Locate the cell with the specified text and output its (X, Y) center coordinate. 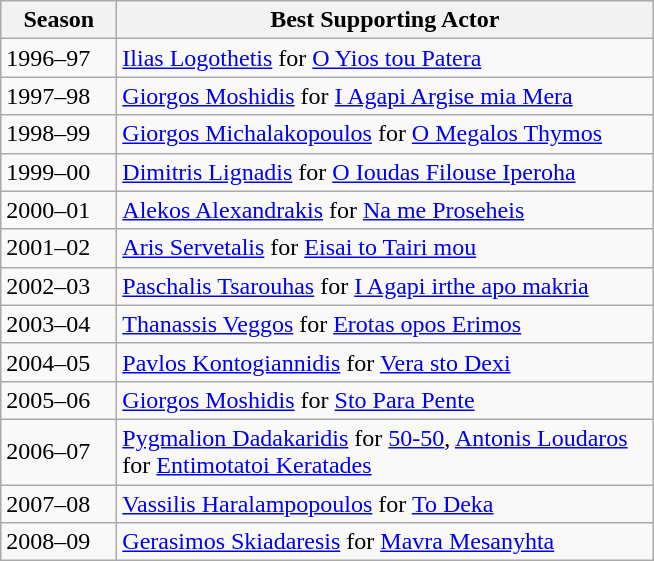
Giorgos Michalakopoulos for O Megalos Thymos (385, 134)
1997–98 (59, 96)
Alekos Alexandrakis for Na me Proseheis (385, 210)
2001–02 (59, 248)
Giorgos Moshidis for Sto Para Pente (385, 400)
Ilias Logothetis for O Yios tou Patera (385, 58)
2000–01 (59, 210)
2005–06 (59, 400)
Aris Servetalis for Eisai to Tairi mou (385, 248)
Thanassis Veggos for Erotas opos Erimos (385, 324)
Season (59, 20)
2008–09 (59, 542)
Giorgos Moshidis for I Agapi Argise mia Mera (385, 96)
Pavlos Kontogiannidis for Vera sto Dexi (385, 362)
2003–04 (59, 324)
2006–07 (59, 452)
1998–99 (59, 134)
Vassilis Haralampopoulos for To Deka (385, 503)
Paschalis Tsarouhas for I Agapi irthe apo makria (385, 286)
2002–03 (59, 286)
2007–08 (59, 503)
Gerasimos Skiadaresis for Mavra Mesanyhta (385, 542)
Best Supporting Actor (385, 20)
Dimitris Lignadis for O Ioudas Filouse Iperoha (385, 172)
2004–05 (59, 362)
1999–00 (59, 172)
Pygmalion Dadakaridis for 50-50, Antonis Loudaros for Entimotatoi Keratades (385, 452)
1996–97 (59, 58)
